Search for the cell housing the specified text and yield its (X, Y) center coordinate. 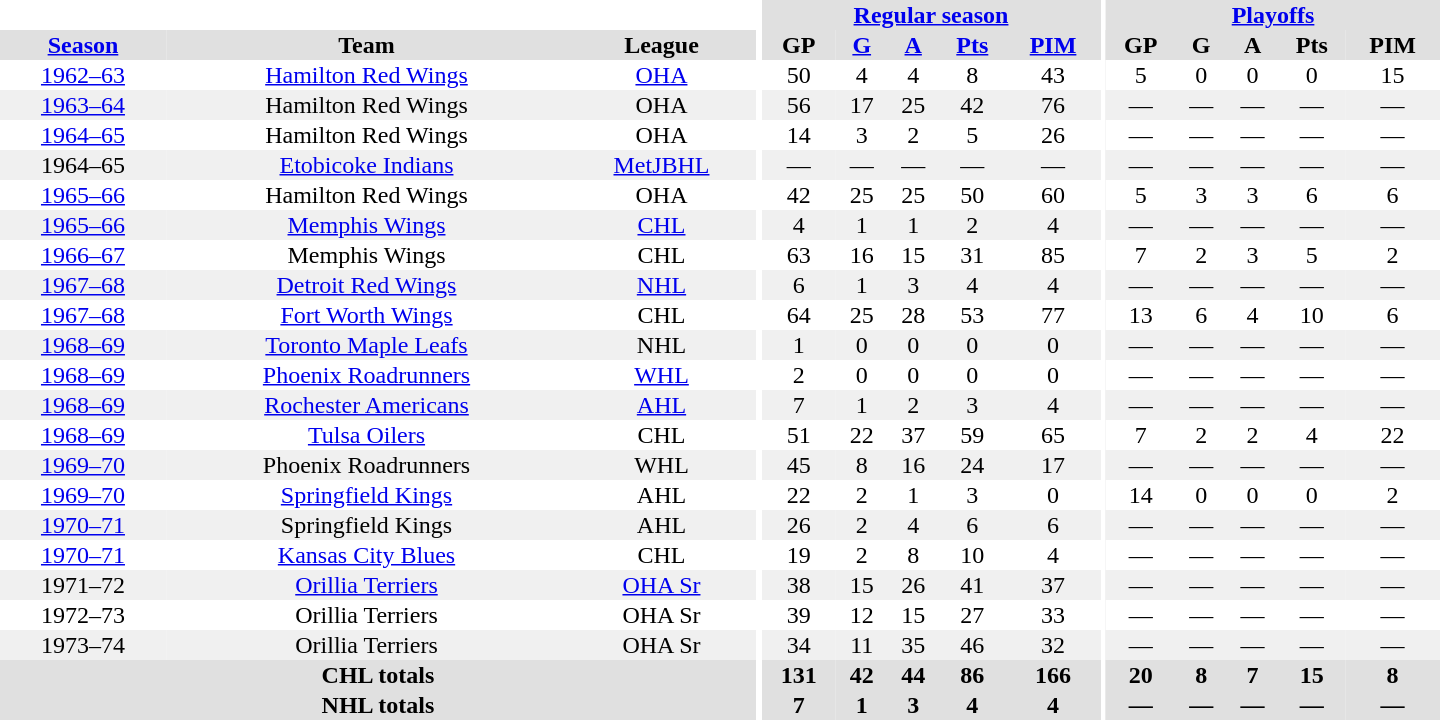
Fort Worth Wings (366, 315)
11 (862, 645)
77 (1054, 315)
Rochester Americans (366, 405)
1963–64 (83, 105)
Team (366, 45)
44 (912, 675)
1971–72 (83, 585)
Kansas City Blues (366, 555)
76 (1054, 105)
Regular season (932, 15)
19 (799, 555)
51 (799, 435)
166 (1054, 675)
Detroit Red Wings (366, 285)
Toronto Maple Leafs (366, 345)
34 (799, 645)
1966–67 (83, 255)
MetJBHL (662, 165)
Playoffs (1273, 15)
31 (972, 255)
Tulsa Oilers (366, 435)
Season (83, 45)
1972–73 (83, 615)
39 (799, 615)
38 (799, 585)
85 (1054, 255)
86 (972, 675)
28 (912, 315)
Etobicoke Indians (366, 165)
20 (1140, 675)
NHL totals (378, 705)
1973–74 (83, 645)
53 (972, 315)
35 (912, 645)
27 (972, 615)
1962–63 (83, 75)
13 (1140, 315)
43 (1054, 75)
33 (1054, 615)
56 (799, 105)
65 (1054, 435)
64 (799, 315)
12 (862, 615)
60 (1054, 195)
63 (799, 255)
45 (799, 465)
League (662, 45)
131 (799, 675)
CHL totals (378, 675)
24 (972, 465)
32 (1054, 645)
59 (972, 435)
46 (972, 645)
41 (972, 585)
